Detect which cell encompasses the target text, then output its (x, y) center coordinate. 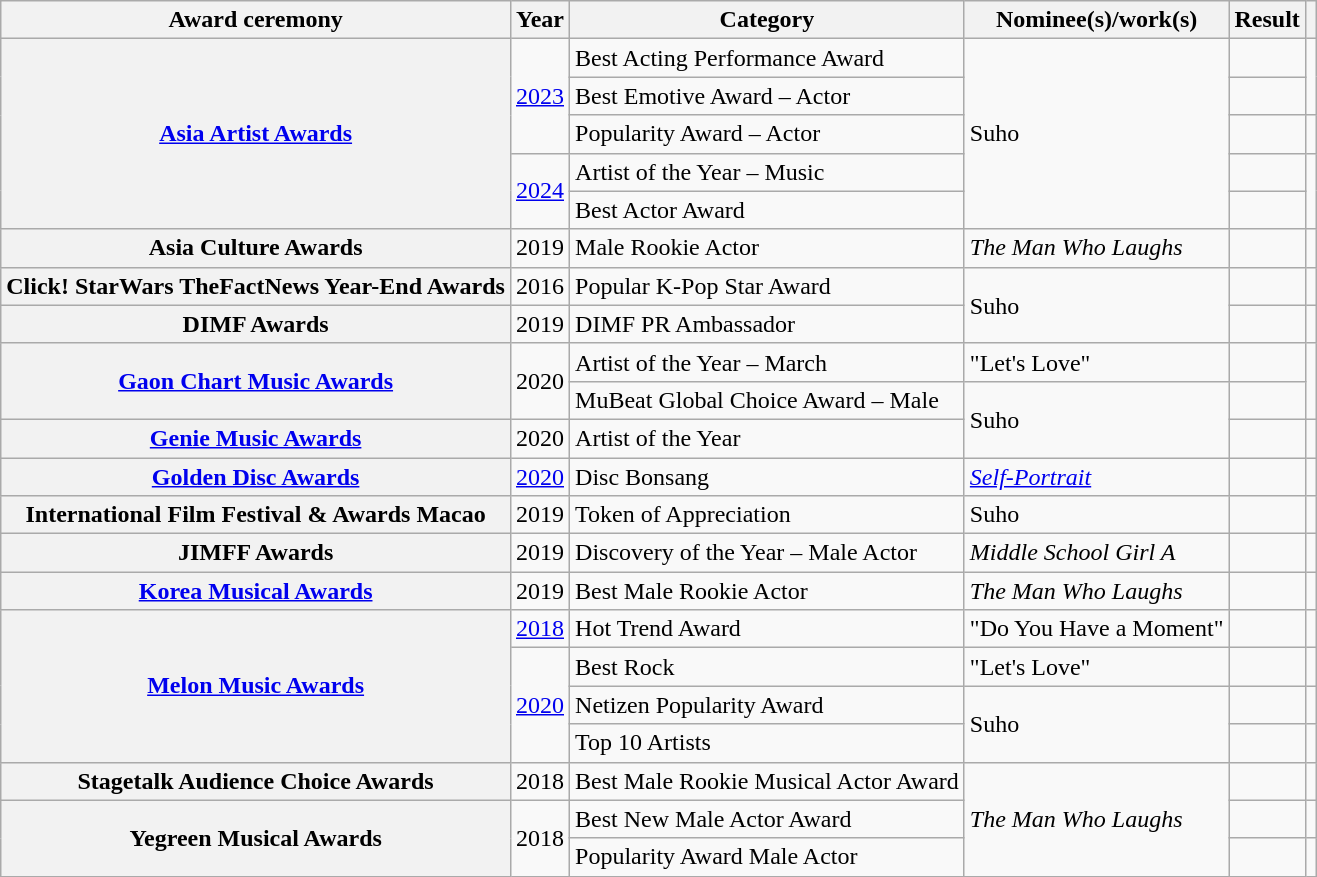
2023 (540, 96)
Disc Bonsang (768, 477)
2016 (540, 286)
Artist of the Year (768, 438)
Genie Music Awards (256, 438)
Asia Culture Awards (256, 248)
Best Emotive Award – Actor (768, 96)
Award ceremony (256, 20)
Popularity Award – Actor (768, 134)
Best Rock (768, 667)
Top 10 Artists (768, 743)
Best Male Rookie Musical Actor Award (768, 781)
JIMFF Awards (256, 553)
Korea Musical Awards (256, 591)
Category (768, 20)
Male Rookie Actor (768, 248)
Gaon Chart Music Awards (256, 381)
Middle School Girl A (1096, 553)
"Do You Have a Moment" (1096, 629)
Netizen Popularity Award (768, 705)
Click! StarWars TheFactNews Year-End Awards (256, 286)
Year (540, 20)
Discovery of the Year – Male Actor (768, 553)
Best Actor Award (768, 210)
Stagetalk Audience Choice Awards (256, 781)
Melon Music Awards (256, 686)
Best Male Rookie Actor (768, 591)
DIMF Awards (256, 324)
2024 (540, 191)
Artist of the Year – Music (768, 172)
Result (1267, 20)
DIMF PR Ambassador (768, 324)
Yegreen Musical Awards (256, 838)
Self-Portrait (1096, 477)
Nominee(s)/work(s) (1096, 20)
Hot Trend Award (768, 629)
International Film Festival & Awards Macao (256, 515)
Asia Artist Awards (256, 134)
Token of Appreciation (768, 515)
Best Acting Performance Award (768, 58)
Golden Disc Awards (256, 477)
Popular K-Pop Star Award (768, 286)
MuBeat Global Choice Award – Male (768, 400)
Artist of the Year – March (768, 362)
Best New Male Actor Award (768, 819)
Popularity Award Male Actor (768, 857)
